From the cell containing the given text, extract its center point as [x, y] coordinate. 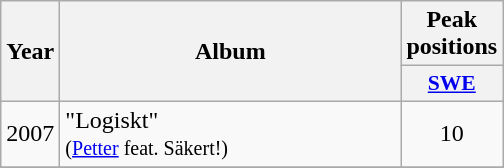
2007 [30, 134]
10 [452, 134]
"Logiskt"(Petter feat. Säkert!) [230, 134]
Year [30, 52]
SWE [452, 84]
Peak positions [452, 34]
Album [230, 52]
